Detect which cell encompasses the target text, then output its (x, y) center coordinate. 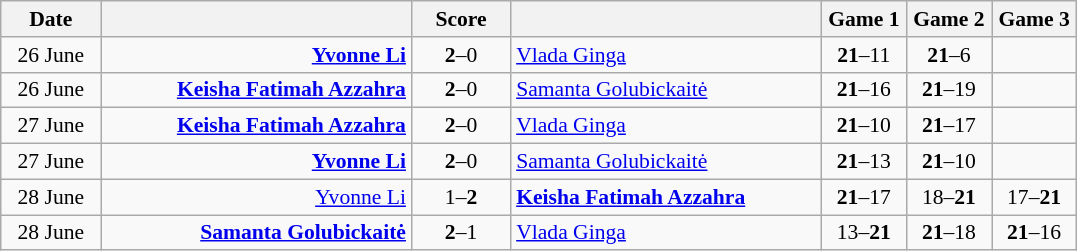
21–19 (948, 90)
18–21 (948, 197)
13–21 (864, 233)
Score (461, 19)
Game 2 (948, 19)
21–11 (864, 55)
17–21 (1034, 197)
Game 3 (1034, 19)
21–6 (948, 55)
Game 1 (864, 19)
Date (51, 19)
2–1 (461, 233)
1–2 (461, 197)
21–13 (864, 162)
21–18 (948, 233)
